Search for the cell housing the specified text and yield its [X, Y] center coordinate. 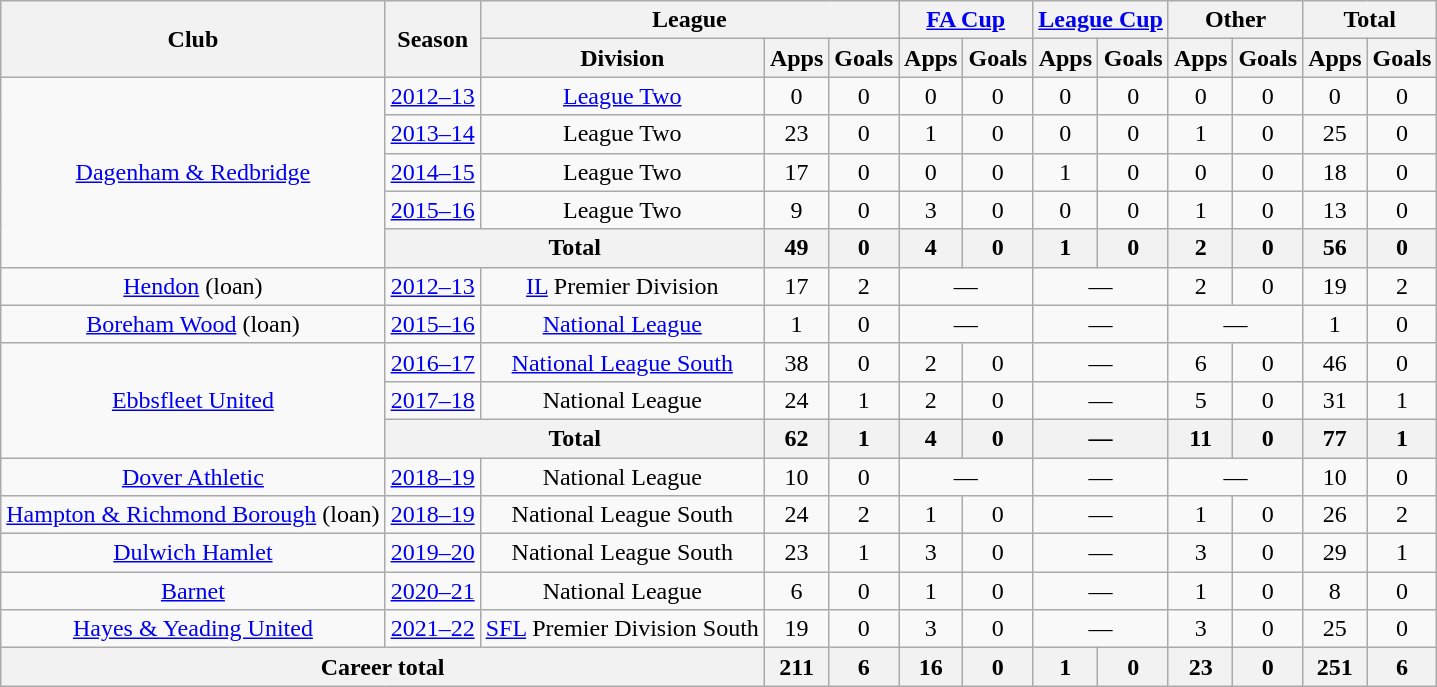
Hayes & Yeading United [193, 629]
13 [1335, 210]
FA Cup [966, 20]
Barnet [193, 591]
8 [1335, 591]
9 [796, 210]
2016–17 [432, 362]
2017–18 [432, 400]
77 [1335, 438]
League Cup [1101, 20]
2014–15 [432, 172]
46 [1335, 362]
18 [1335, 172]
211 [796, 667]
IL Premier Division [622, 286]
Other [1235, 20]
31 [1335, 400]
2021–22 [432, 629]
2013–14 [432, 134]
SFL Premier Division South [622, 629]
League [689, 20]
49 [796, 248]
26 [1335, 515]
Dagenham & Redbridge [193, 172]
Hampton & Richmond Borough (loan) [193, 515]
38 [796, 362]
5 [1200, 400]
Career total [383, 667]
Boreham Wood (loan) [193, 324]
16 [931, 667]
2020–21 [432, 591]
56 [1335, 248]
Division [622, 58]
251 [1335, 667]
Club [193, 39]
Dulwich Hamlet [193, 553]
2019–20 [432, 553]
Dover Athletic [193, 477]
Hendon (loan) [193, 286]
Season [432, 39]
Ebbsfleet United [193, 400]
11 [1200, 438]
29 [1335, 553]
62 [796, 438]
